Locate the cell with the specified text and output its [X, Y] center coordinate. 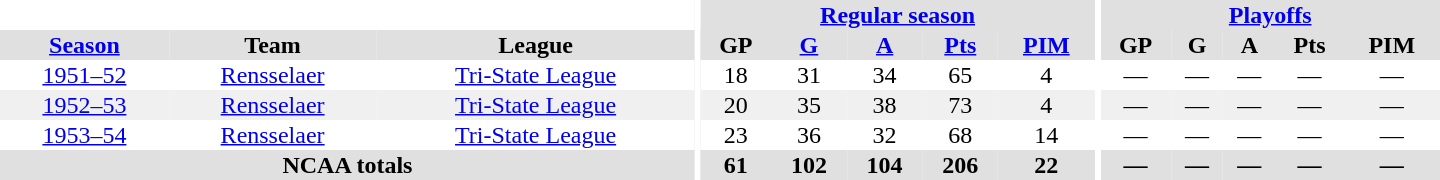
206 [960, 165]
32 [885, 135]
1953–54 [84, 135]
34 [885, 75]
61 [736, 165]
104 [885, 165]
1952–53 [84, 105]
1951–52 [84, 75]
23 [736, 135]
31 [809, 75]
Regular season [898, 15]
102 [809, 165]
Playoffs [1270, 15]
22 [1046, 165]
NCAA totals [348, 165]
68 [960, 135]
18 [736, 75]
Season [84, 45]
73 [960, 105]
League [535, 45]
38 [885, 105]
35 [809, 105]
36 [809, 135]
65 [960, 75]
20 [736, 105]
Team [273, 45]
14 [1046, 135]
